Search for the cell housing the specified text and yield its (X, Y) center coordinate. 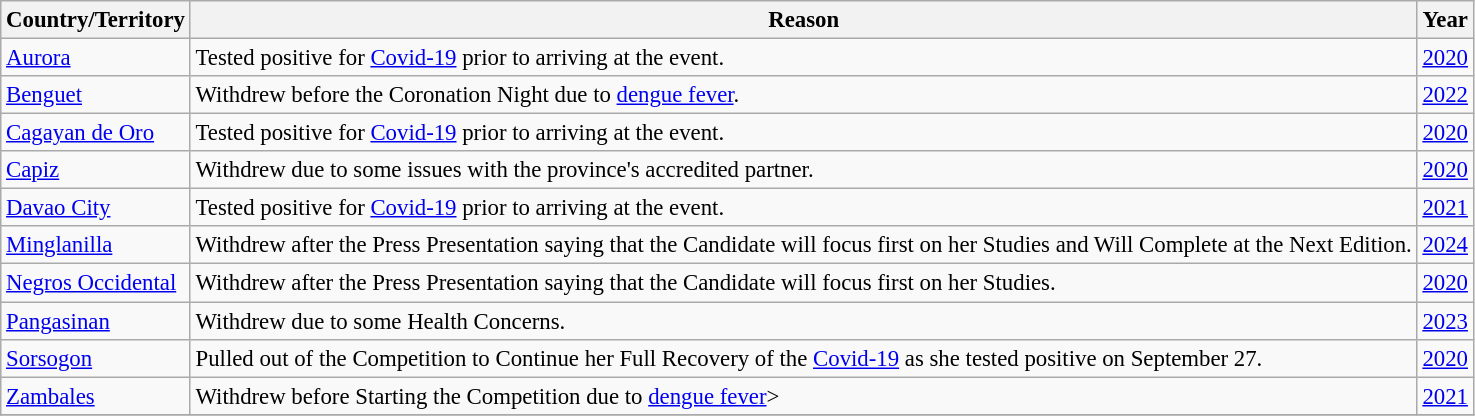
Withdrew before the Coronation Night due to dengue fever. (804, 95)
Cagayan de Oro (96, 133)
Pangasinan (96, 321)
Benguet (96, 95)
Capiz (96, 170)
Withdrew due to some issues with the province's accredited partner. (804, 170)
Country/Territory (96, 20)
Withdrew after the Press Presentation saying that the Candidate will focus first on her Studies and Will Complete at the Next Edition. (804, 245)
Aurora (96, 58)
2022 (1445, 95)
Sorsogon (96, 358)
Withdrew after the Press Presentation saying that the Candidate will focus first on her Studies. (804, 283)
Davao City (96, 208)
Withdrew before Starting the Competition due to dengue fever> (804, 396)
Minglanilla (96, 245)
Withdrew due to some Health Concerns. (804, 321)
2023 (1445, 321)
Pulled out of the Competition to Continue her Full Recovery of the Covid-19 as she tested positive on September 27. (804, 358)
Zambales (96, 396)
2024 (1445, 245)
Reason (804, 20)
Negros Occidental (96, 283)
Year (1445, 20)
